Capture the cell that displays the provided text and extract its (X, Y) central coordinate. 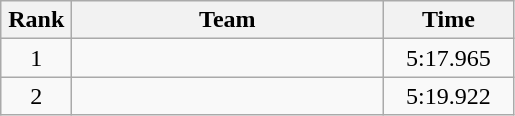
1 (36, 58)
2 (36, 96)
Rank (36, 20)
5:19.922 (448, 96)
5:17.965 (448, 58)
Time (448, 20)
Team (228, 20)
